Scan for the cell matching the given text and deliver its (X, Y) coordinate at center. 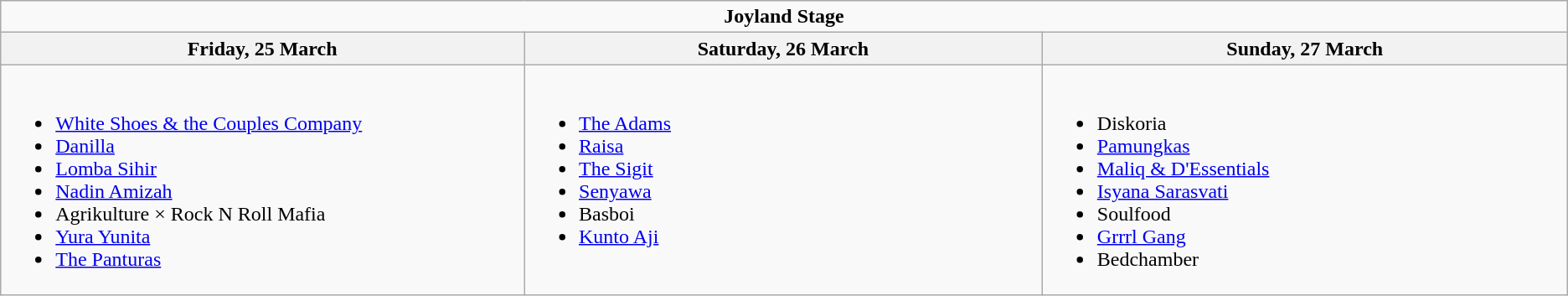
Saturday, 26 March (784, 49)
The AdamsRaisaThe SigitSenyawaBasboiKunto Aji (784, 179)
Sunday, 27 March (1305, 49)
Friday, 25 March (263, 49)
DiskoriaPamungkasMaliq & D'EssentialsIsyana SarasvatiSoulfoodGrrrl GangBedchamber (1305, 179)
White Shoes & the Couples CompanyDanillaLomba SihirNadin AmizahAgrikulture × Rock N Roll MafiaYura YunitaThe Panturas (263, 179)
Joyland Stage (784, 17)
